Capture the cell that displays the provided text and extract its [x, y] central coordinate. 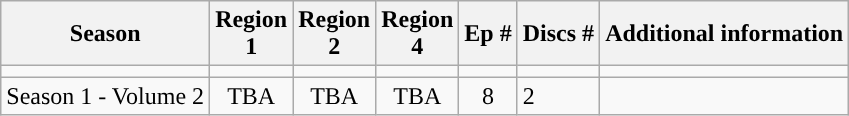
Region4 [418, 34]
Season 1 - Volume 2 [106, 96]
Season [106, 34]
Discs # [558, 34]
Additional information [724, 34]
8 [488, 96]
Ep # [488, 34]
2 [558, 96]
Region1 [252, 34]
Region2 [334, 34]
